From the cell containing the given text, extract its center point as [x, y] coordinate. 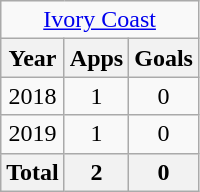
2018 [33, 96]
Apps [96, 58]
2 [96, 172]
Ivory Coast [100, 20]
Total [33, 172]
Goals [164, 58]
Year [33, 58]
2019 [33, 134]
